Pinpoint the cell where the given text exists, returning its [x, y] midpoint coordinate. 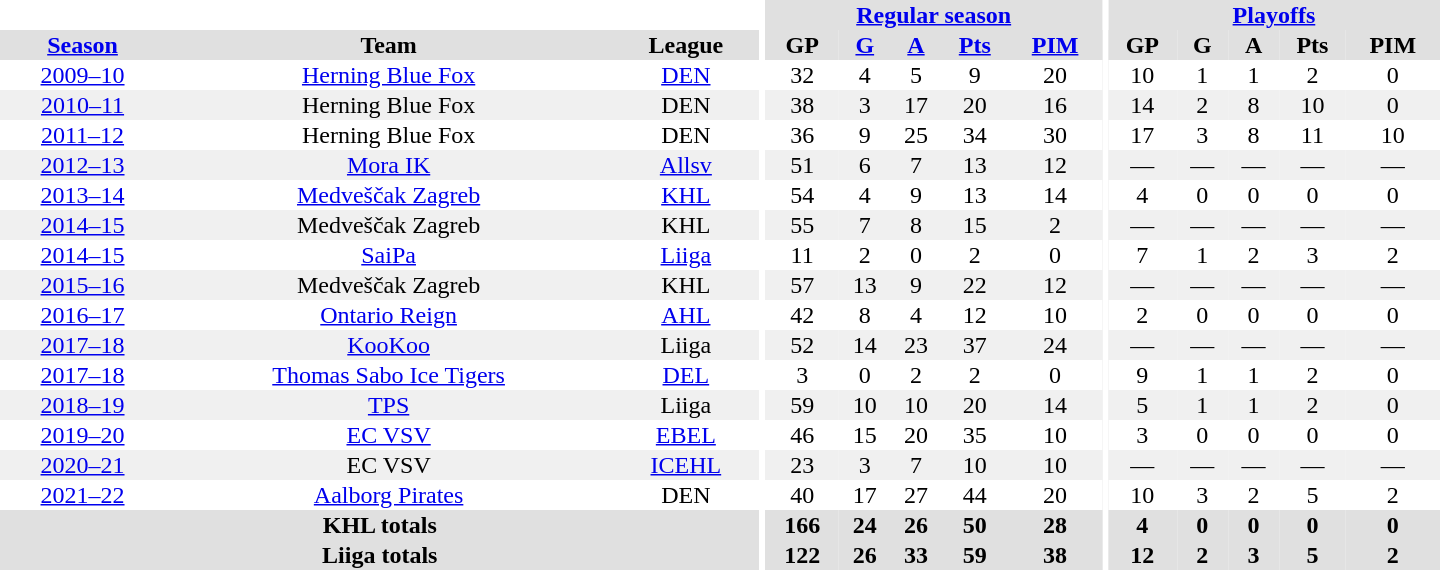
Liiga totals [380, 555]
54 [802, 195]
Allsv [686, 165]
50 [975, 525]
2009–10 [82, 75]
52 [802, 345]
2011–12 [82, 135]
36 [802, 135]
42 [802, 315]
AHL [686, 315]
46 [802, 435]
KooKoo [388, 345]
37 [975, 345]
2010–11 [82, 105]
League [686, 45]
2019–20 [82, 435]
KHL totals [380, 525]
27 [916, 495]
44 [975, 495]
Thomas Sabo Ice Tigers [388, 375]
ICEHL [686, 465]
25 [916, 135]
122 [802, 555]
32 [802, 75]
2021–22 [82, 495]
2013–14 [82, 195]
30 [1055, 135]
6 [864, 165]
57 [802, 285]
35 [975, 435]
2020–21 [82, 465]
55 [802, 225]
51 [802, 165]
Mora IK [388, 165]
Ontario Reign [388, 315]
Season [82, 45]
DEL [686, 375]
Aalborg Pirates [388, 495]
40 [802, 495]
22 [975, 285]
28 [1055, 525]
166 [802, 525]
2018–19 [82, 405]
Team [388, 45]
33 [916, 555]
TPS [388, 405]
2015–16 [82, 285]
EBEL [686, 435]
Regular season [934, 15]
34 [975, 135]
SaiPa [388, 255]
16 [1055, 105]
2016–17 [82, 315]
2012–13 [82, 165]
Playoffs [1274, 15]
